Scan for the cell matching the given text and deliver its [x, y] coordinate at center. 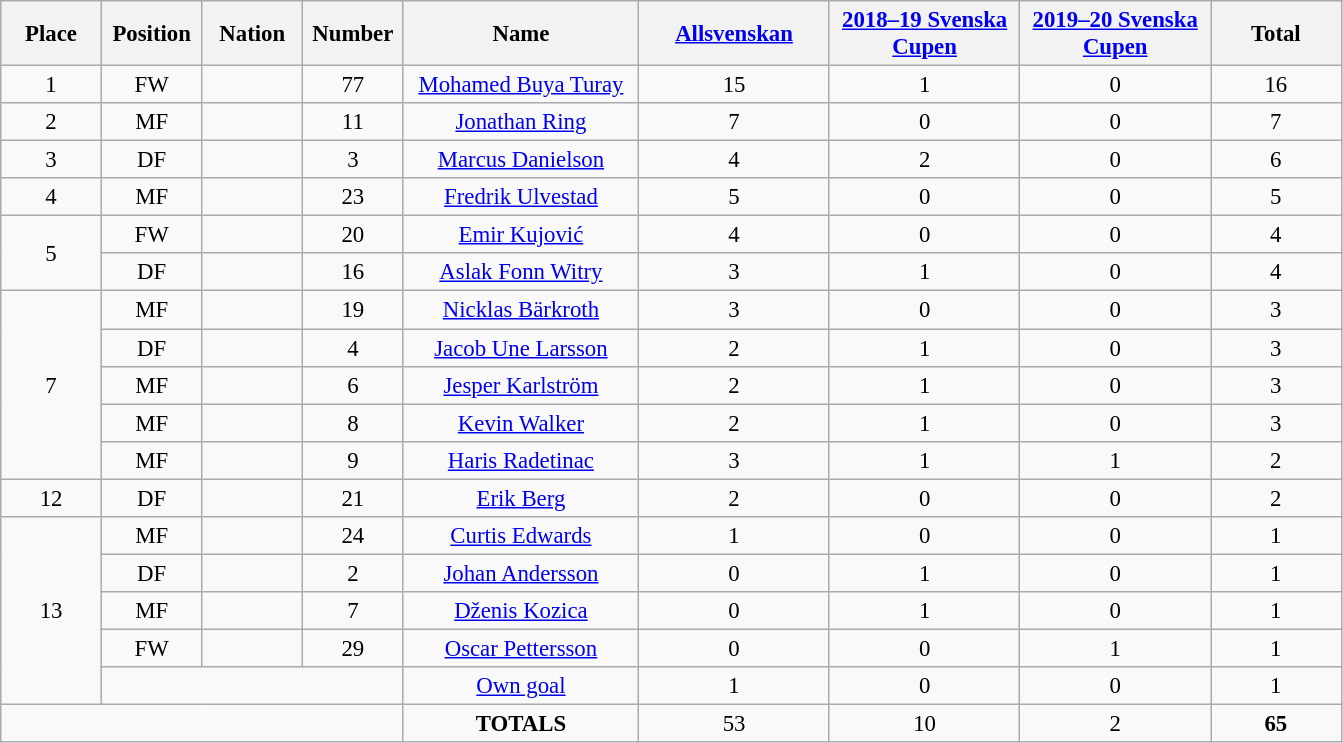
Erik Berg [521, 498]
Nation [252, 34]
Johan Andersson [521, 573]
Name [521, 34]
19 [354, 310]
9 [354, 460]
24 [354, 536]
Jesper Karlström [521, 385]
Position [152, 34]
Dženis Kozica [521, 611]
Total [1276, 34]
Allsvenskan [734, 34]
15 [734, 85]
Fredrik Ulvestad [521, 197]
29 [354, 648]
Oscar Pettersson [521, 648]
10 [924, 724]
65 [1276, 724]
Haris Radetinac [521, 460]
Jonathan Ring [521, 122]
Place [52, 34]
20 [354, 235]
Marcus Danielson [521, 160]
11 [354, 122]
Emir Kujović [521, 235]
21 [354, 498]
Kevin Walker [521, 423]
Own goal [521, 686]
53 [734, 724]
13 [52, 611]
2018–19 Svenska Cupen [924, 34]
77 [354, 85]
8 [354, 423]
TOTALS [521, 724]
Aslak Fonn Witry [521, 273]
12 [52, 498]
Mohamed Buya Turay [521, 85]
23 [354, 197]
Curtis Edwards [521, 536]
Jacob Une Larsson [521, 348]
Nicklas Bärkroth [521, 310]
2019–20 Svenska Cupen [1116, 34]
Number [354, 34]
